Return [x, y] of the center of cell containing provided text 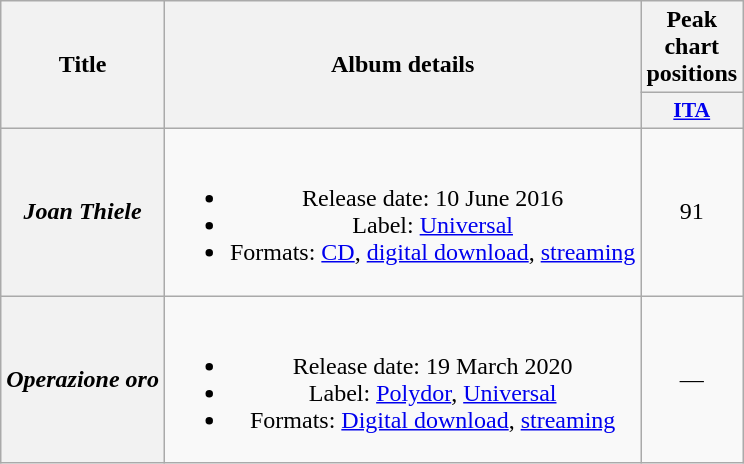
Peak chart positions [692, 47]
Joan Thiele [83, 212]
— [692, 380]
Operazione oro [83, 380]
91 [692, 212]
Release date: 19 March 2020Label: Polydor, UniversalFormats: Digital download, streaming [402, 380]
Title [83, 65]
ITA [692, 111]
Release date: 10 June 2016Label: UniversalFormats: CD, digital download, streaming [402, 212]
Album details [402, 65]
